Find where the given text appears and provide that cell's center as [X, Y] coordinate. 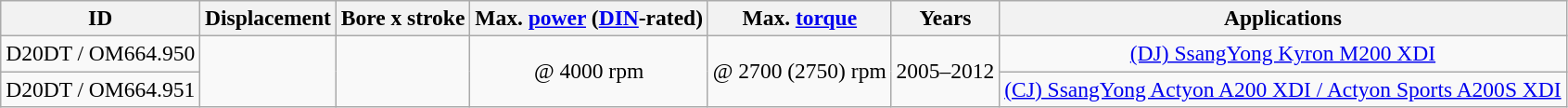
D20DT / OM664.950 [100, 53]
Years [946, 18]
@ 2700 (2750) rpm [799, 71]
Bore x stroke [402, 18]
@ 4000 rpm [590, 71]
(CJ) SsangYong Actyon A200 XDI / Actyon Sports A200S XDI [1283, 88]
(DJ) SsangYong Kyron M200 XDI [1283, 53]
Applications [1283, 18]
Displacement [269, 18]
ID [100, 18]
Max. torque [799, 18]
2005–2012 [946, 71]
D20DT / OM664.951 [100, 88]
Max. power (DIN-rated) [590, 18]
